Determine the [X, Y] coordinate at the center of the cell enclosing the given text.  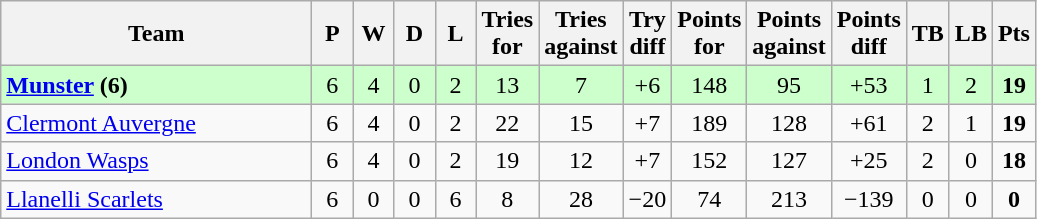
28 [581, 199]
Points against [789, 34]
127 [789, 161]
London Wasps [156, 161]
95 [789, 85]
Tries against [581, 34]
128 [789, 123]
D [414, 34]
Points diff [868, 34]
189 [710, 123]
Try diff [648, 34]
Team [156, 34]
+61 [868, 123]
−20 [648, 199]
Points for [710, 34]
−139 [868, 199]
213 [789, 199]
8 [508, 199]
7 [581, 85]
Tries for [508, 34]
Llanelli Scarlets [156, 199]
+6 [648, 85]
TB [928, 34]
+25 [868, 161]
22 [508, 123]
74 [710, 199]
Pts [1014, 34]
12 [581, 161]
LB [970, 34]
Clermont Auvergne [156, 123]
13 [508, 85]
W [374, 34]
152 [710, 161]
18 [1014, 161]
L [456, 34]
Munster (6) [156, 85]
P [332, 34]
15 [581, 123]
148 [710, 85]
+53 [868, 85]
